For the text-containing cell, return its midpoint in (x, y) coordinate format. 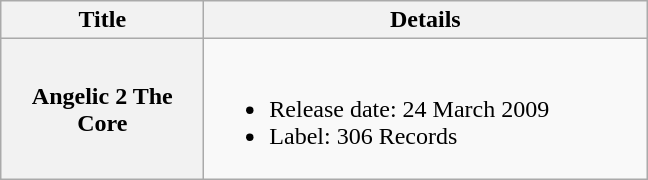
Details (426, 20)
Release date: 24 March 2009Label: 306 Records (426, 109)
Angelic 2 The Core (102, 109)
Title (102, 20)
